Search for the cell housing the specified text and yield its (x, y) center coordinate. 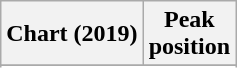
Chart (2019) (72, 34)
Peakposition (189, 34)
